For the text-containing cell, return its midpoint in (x, y) coordinate format. 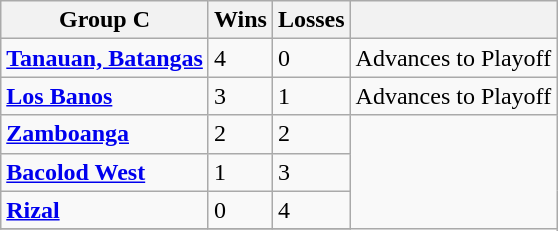
Los Banos (105, 96)
Wins (240, 20)
Bacolod West (105, 172)
Rizal (105, 210)
Zamboanga (105, 134)
Tanauan, Batangas (105, 58)
Group C (105, 20)
Losses (311, 20)
